Locate the cell with the specified text and output its (X, Y) center coordinate. 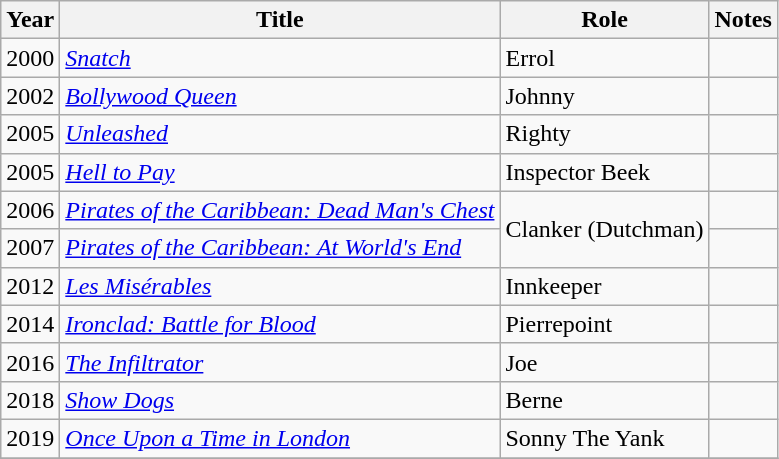
Errol (604, 58)
2000 (30, 58)
Sonny The Yank (604, 438)
2002 (30, 96)
Title (280, 20)
Inspector Beek (604, 172)
The Infiltrator (280, 362)
2016 (30, 362)
Bollywood Queen (280, 96)
Innkeeper (604, 286)
Role (604, 20)
Snatch (280, 58)
Show Dogs (280, 400)
2019 (30, 438)
2014 (30, 324)
2007 (30, 248)
Year (30, 20)
Unleashed (280, 134)
Berne (604, 400)
Johnny (604, 96)
Hell to Pay (280, 172)
Pirates of the Caribbean: At World's End (280, 248)
Les Misérables (280, 286)
Notes (743, 20)
Joe (604, 362)
Pirates of the Caribbean: Dead Man's Chest (280, 210)
2018 (30, 400)
2006 (30, 210)
2012 (30, 286)
Clanker (Dutchman) (604, 229)
Once Upon a Time in London (280, 438)
Ironclad: Battle for Blood (280, 324)
Pierrepoint (604, 324)
Righty (604, 134)
